For the text-containing cell, return its midpoint in (x, y) coordinate format. 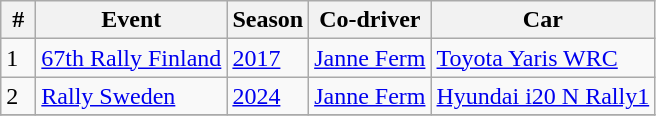
Rally Sweden (132, 96)
2 (18, 96)
# (18, 20)
67th Rally Finland (132, 58)
Toyota Yaris WRC (543, 58)
Hyundai i20 N Rally1 (543, 96)
2024 (268, 96)
Season (268, 20)
2017 (268, 58)
Co-driver (370, 20)
Car (543, 20)
Event (132, 20)
1 (18, 58)
